Pinpoint the cell where the given text exists, returning its (x, y) midpoint coordinate. 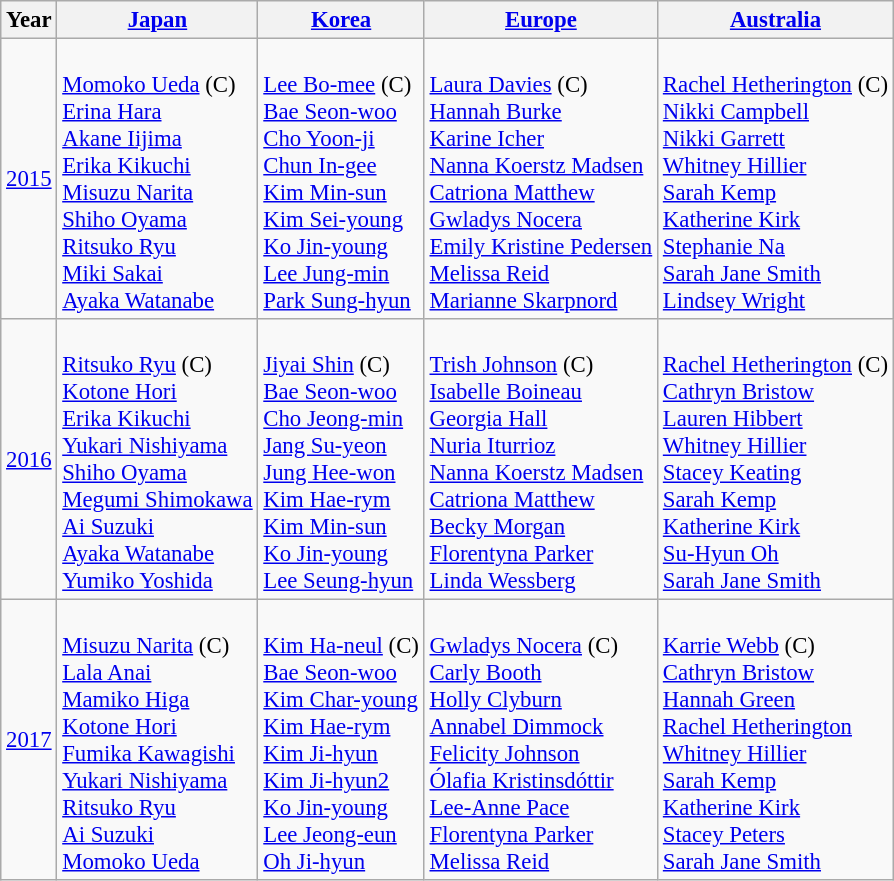
2017 (29, 740)
Kim Ha-neul (C) Bae Seon-woo Kim Char-young Kim Hae-rym Kim Ji-hyun Kim Ji-hyun2 Ko Jin-young Lee Jeong-eun Oh Ji-hyun (341, 740)
Lee Bo-mee (C) Bae Seon-woo Cho Yoon-ji Chun In-gee Kim Min-sun Kim Sei-young Ko Jin-young Lee Jung-min Park Sung-hyun (341, 180)
2015 (29, 180)
Australia (776, 20)
Jiyai Shin (C) Bae Seon-woo Cho Jeong-min Jang Su-yeon Jung Hee-won Kim Hae-rym Kim Min-sun Ko Jin-young Lee Seung-hyun (341, 460)
Europe (540, 20)
Karrie Webb (C) Cathryn Bristow Hannah Green Rachel Hetherington Whitney Hillier Sarah Kemp Katherine Kirk Stacey Peters Sarah Jane Smith (776, 740)
Korea (341, 20)
Year (29, 20)
Misuzu Narita (C) Lala Anai Mamiko Higa Kotone Hori Fumika Kawagishi Yukari Nishiyama Ritsuko Ryu Ai Suzuki Momoko Ueda (158, 740)
2016 (29, 460)
Momoko Ueda (C) Erina Hara Akane Iijima Erika Kikuchi Misuzu Narita Shiho Oyama Ritsuko Ryu Miki Sakai Ayaka Watanabe (158, 180)
Rachel Hetherington (C) Nikki Campbell Nikki Garrett Whitney Hillier Sarah Kemp Katherine Kirk Stephanie Na Sarah Jane Smith Lindsey Wright (776, 180)
Gwladys Nocera (C) Carly Booth Holly Clyburn Annabel Dimmock Felicity Johnson Ólafia Kristinsdóttir Lee-Anne Pace Florentyna Parker Melissa Reid (540, 740)
Trish Johnson (C) Isabelle Boineau Georgia Hall Nuria Iturrioz Nanna Koerstz Madsen Catriona Matthew Becky Morgan Florentyna Parker Linda Wessberg (540, 460)
Ritsuko Ryu (C) Kotone Hori Erika Kikuchi Yukari Nishiyama Shiho Oyama Megumi Shimokawa Ai Suzuki Ayaka Watanabe Yumiko Yoshida (158, 460)
Rachel Hetherington (C) Cathryn Bristow Lauren Hibbert Whitney Hillier Stacey Keating Sarah Kemp Katherine Kirk Su-Hyun Oh Sarah Jane Smith (776, 460)
Japan (158, 20)
